For the text-containing cell, return its midpoint in (X, Y) coordinate format. 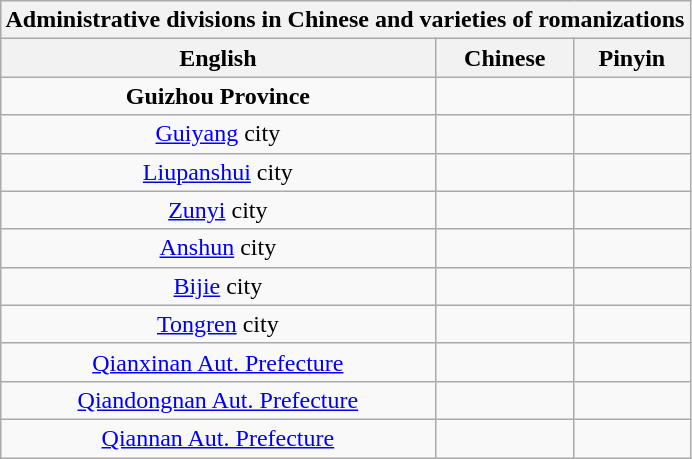
Bijie city (218, 286)
Chinese (505, 58)
Qiannan Aut. Prefecture (218, 438)
Tongren city (218, 324)
Administrative divisions in Chinese and varieties of romanizations (345, 20)
Guizhou Province (218, 96)
Pinyin (632, 58)
Anshun city (218, 248)
Zunyi city (218, 210)
English (218, 58)
Qiandongnan Aut. Prefecture (218, 400)
Qianxinan Aut. Prefecture (218, 362)
Liupanshui city (218, 172)
Guiyang city (218, 134)
